Pinpoint the cell where the given text exists, returning its (x, y) midpoint coordinate. 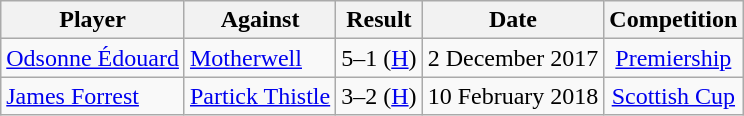
Odsonne Édouard (93, 58)
Competition (674, 20)
James Forrest (93, 96)
3–2 (H) (379, 96)
Scottish Cup (674, 96)
Premiership (674, 58)
Result (379, 20)
5–1 (H) (379, 58)
Against (260, 20)
10 February 2018 (513, 96)
Player (93, 20)
Partick Thistle (260, 96)
Motherwell (260, 58)
Date (513, 20)
2 December 2017 (513, 58)
